For the text-containing cell, return its midpoint in [X, Y] coordinate format. 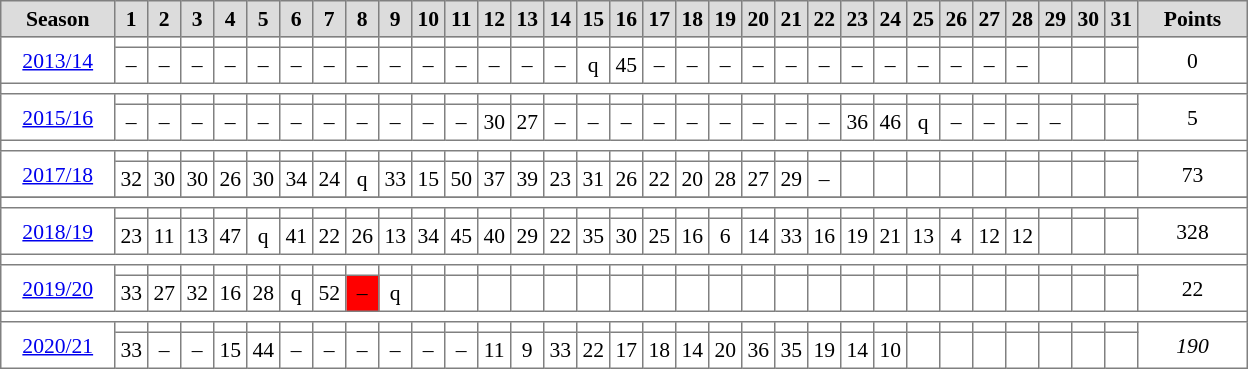
2018/19 [58, 231]
190 [1193, 345]
2020/21 [58, 345]
2017/18 [58, 174]
37 [494, 179]
41 [296, 236]
47 [230, 236]
328 [1193, 231]
3 [198, 19]
2019/20 [58, 288]
2 [164, 19]
46 [890, 122]
50 [462, 179]
2013/14 [58, 60]
73 [1193, 174]
39 [528, 179]
8 [362, 19]
40 [494, 236]
1 [132, 19]
52 [330, 293]
0 [1193, 60]
2015/16 [58, 117]
7 [330, 19]
Season [58, 19]
44 [264, 350]
Points [1193, 19]
